Capture the cell that displays the provided text and extract its (x, y) central coordinate. 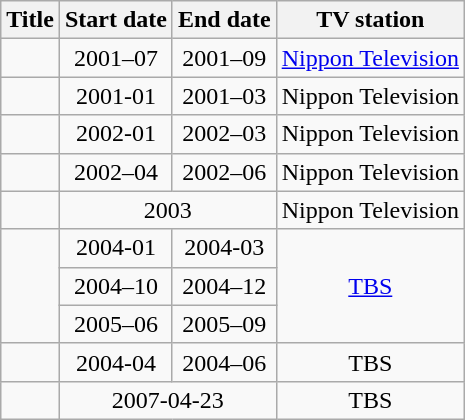
2004–10 (116, 286)
2001–09 (224, 58)
2007-04-23 (168, 400)
2005–09 (224, 324)
2002–03 (224, 134)
Title (30, 20)
2005–06 (116, 324)
End date (224, 20)
2004-01 (116, 248)
2004–12 (224, 286)
2004-03 (224, 248)
2002-01 (116, 134)
2001-01 (116, 96)
2003 (168, 210)
2004-04 (116, 362)
2002–04 (116, 172)
TV station (370, 20)
2001–07 (116, 58)
Start date (116, 20)
2002–06 (224, 172)
2001–03 (224, 96)
2004–06 (224, 362)
